Locate the cell with the specified text and output its (x, y) center coordinate. 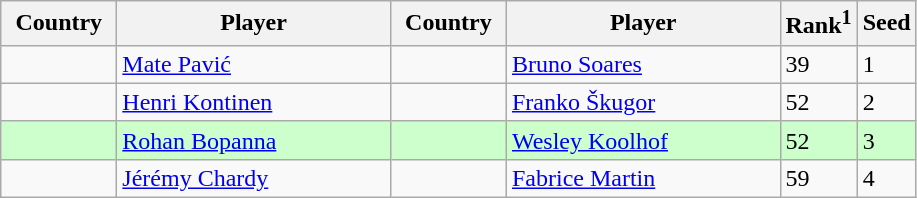
Bruno Soares (643, 64)
59 (818, 178)
Henri Kontinen (254, 102)
3 (886, 140)
Mate Pavić (254, 64)
Franko Škugor (643, 102)
39 (818, 64)
2 (886, 102)
Wesley Koolhof (643, 140)
Jérémy Chardy (254, 178)
1 (886, 64)
Fabrice Martin (643, 178)
4 (886, 178)
Seed (886, 24)
Rank1 (818, 24)
Rohan Bopanna (254, 140)
